Detect which cell encompasses the target text, then output its (x, y) center coordinate. 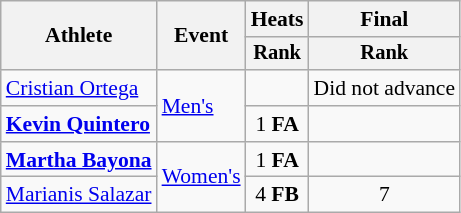
7 (385, 195)
Cristian Ortega (79, 88)
Men's (202, 106)
Women's (202, 178)
Final (385, 19)
Did not advance (385, 88)
Event (202, 36)
Kevin Quintero (79, 124)
Martha Bayona (79, 160)
4 FB (278, 195)
Heats (278, 19)
Marianis Salazar (79, 195)
Athlete (79, 36)
